Provide the [X, Y] coordinate of the cell's center where the given text is located.  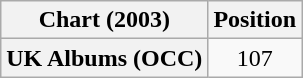
Position [255, 20]
Chart (2003) [104, 20]
UK Albums (OCC) [104, 58]
107 [255, 58]
